Determine the [x, y] coordinate at the center of the cell enclosing the given text.  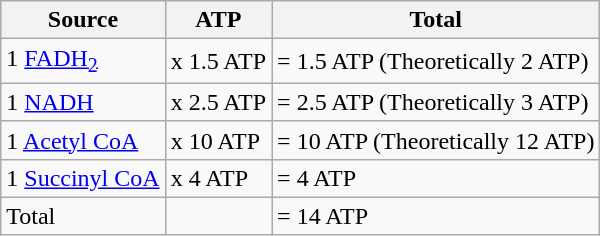
1 NADH [83, 102]
x 10 ATP [218, 140]
= 2.5 ATP (Theoretically 3 ATP) [436, 102]
= 10 ATP (Theoretically 12 ATP) [436, 140]
x 4 ATP [218, 178]
ATP [218, 20]
1 Succinyl CoA [83, 178]
1 Acetyl CoA [83, 140]
= 14 ATP [436, 216]
Source [83, 20]
1 FADH2 [83, 61]
= 1.5 ATP (Theoretically 2 ATP) [436, 61]
x 1.5 ATP [218, 61]
x 2.5 ATP [218, 102]
= 4 ATP [436, 178]
